Detect which cell encompasses the target text, then output its (X, Y) center coordinate. 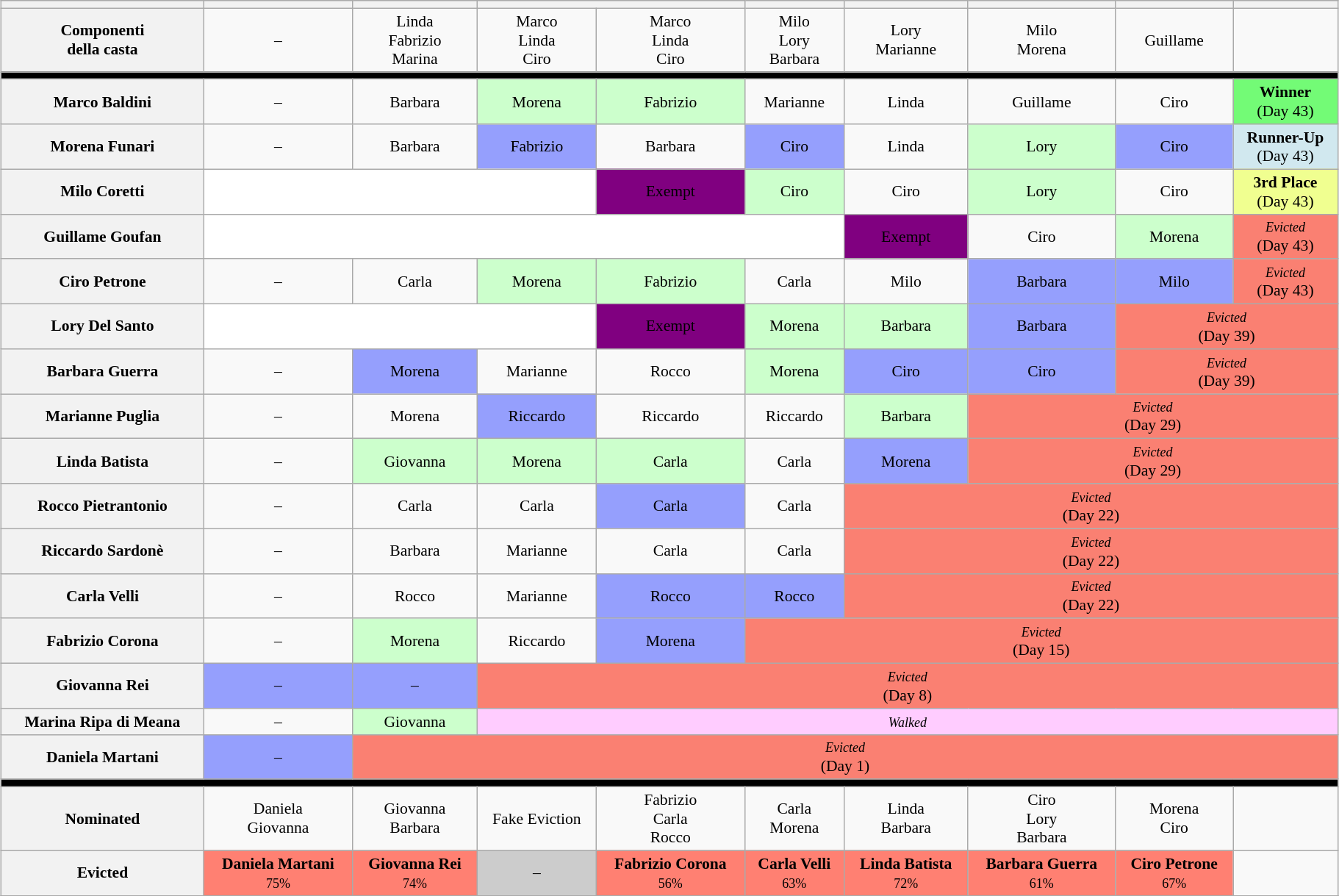
MiloMorena (1042, 40)
Nominated (103, 819)
3rd Place(Day 43) (1286, 191)
Giovanna Rei 74% (415, 873)
DanielaGiovanna (278, 819)
Giovanna Rei (103, 687)
Fabrizio Corona56% (670, 873)
GiovannaBarbara (415, 819)
Linda Batista (103, 462)
Runner-Up(Day 43) (1286, 147)
Evicted(Day 1) (845, 757)
Lory Del Santo (103, 326)
Linda Batista72% (906, 873)
CiroLoryBarbara (1042, 819)
LindaFabrizioMarina (415, 40)
Guillame Goufan (103, 237)
Daniela Martani (103, 757)
Marina Ripa di Meana (103, 722)
LindaBarbara (906, 819)
Barbara Guerra61% (1042, 873)
Rocco Pietrantonio (103, 506)
Milo Coretti (103, 191)
Fabrizio Corona (103, 641)
Carla Velli (103, 595)
Marianne Puglia (103, 416)
Ciro Petrone67% (1174, 873)
LoryMarianne (906, 40)
Fake Eviction (536, 819)
Evicted(Day 15) (1041, 641)
Componenti della casta (103, 40)
CarlaMorena (794, 819)
Evicted(Day 8) (907, 687)
Walked (907, 722)
Evicted (103, 873)
MiloLoryBarbara (794, 40)
Marco Baldini (103, 101)
Daniela Martani75% (278, 873)
Riccardo Sardonè (103, 551)
Carla Velli63% (794, 873)
Barbara Guerra (103, 372)
Winner(Day 43) (1286, 101)
Ciro Petrone (103, 282)
FabrizioCarlaRocco (670, 819)
MorenaCiro (1174, 819)
Morena Funari (103, 147)
